Identify which cell holds the provided text, then report its [x, y] central coordinate. 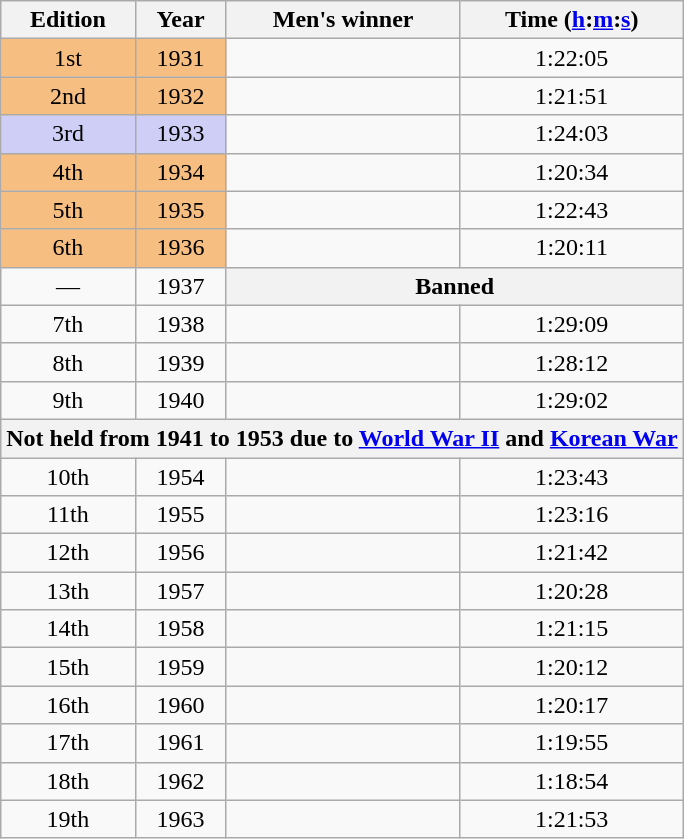
18th [68, 781]
1957 [180, 591]
19th [68, 819]
1:21:15 [572, 629]
1955 [180, 515]
4th [68, 172]
1:19:55 [572, 743]
Edition [68, 20]
1:23:43 [572, 477]
1:24:03 [572, 134]
1:22:05 [572, 58]
10th [68, 477]
3rd [68, 134]
17th [68, 743]
1934 [180, 172]
14th [68, 629]
Men's winner [343, 20]
1954 [180, 477]
1956 [180, 553]
1:28:12 [572, 362]
8th [68, 362]
1:23:16 [572, 515]
12th [68, 553]
1937 [180, 286]
1958 [180, 629]
1962 [180, 781]
1:20:12 [572, 667]
6th [68, 248]
1:21:53 [572, 819]
1960 [180, 705]
1:21:51 [572, 96]
1931 [180, 58]
1:29:09 [572, 324]
1936 [180, 248]
13th [68, 591]
2nd [68, 96]
1:21:42 [572, 553]
1959 [180, 667]
Year [180, 20]
1940 [180, 400]
Not held from 1941 to 1953 due to World War II and Korean War [342, 438]
1:20:11 [572, 248]
1st [68, 58]
15th [68, 667]
1932 [180, 96]
1933 [180, 134]
Banned [454, 286]
1:18:54 [572, 781]
16th [68, 705]
1:20:28 [572, 591]
7th [68, 324]
1963 [180, 819]
1939 [180, 362]
— [68, 286]
1961 [180, 743]
5th [68, 210]
1:20:34 [572, 172]
1938 [180, 324]
11th [68, 515]
Time (h:m:s) [572, 20]
1935 [180, 210]
1:22:43 [572, 210]
1:20:17 [572, 705]
9th [68, 400]
1:29:02 [572, 400]
